Search for the cell housing the specified text and yield its [x, y] center coordinate. 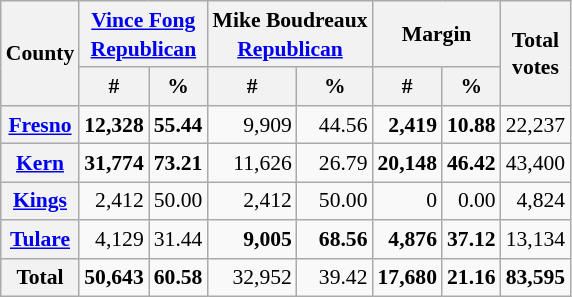
22,237 [536, 125]
9,909 [252, 125]
46.42 [472, 163]
26.79 [335, 163]
50,643 [114, 277]
Totalvotes [536, 53]
4,876 [408, 239]
31,774 [114, 163]
55.44 [178, 125]
20,148 [408, 163]
Mike BoudreauxRepublican [290, 34]
73.21 [178, 163]
60.58 [178, 277]
13,134 [536, 239]
Tulare [40, 239]
83,595 [536, 277]
0 [408, 201]
Total [40, 277]
Fresno [40, 125]
68.56 [335, 239]
2,419 [408, 125]
9,005 [252, 239]
43,400 [536, 163]
County [40, 53]
32,952 [252, 277]
Vince FongRepublican [143, 34]
10.88 [472, 125]
4,129 [114, 239]
11,626 [252, 163]
Kern [40, 163]
4,824 [536, 201]
21.16 [472, 277]
Kings [40, 201]
17,680 [408, 277]
37.12 [472, 239]
31.44 [178, 239]
39.42 [335, 277]
12,328 [114, 125]
0.00 [472, 201]
Margin [437, 34]
44.56 [335, 125]
